Return the (x, y) coordinate for the center point of the cell that contains the specified text.  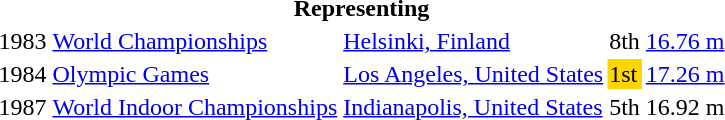
1st (625, 74)
8th (625, 41)
World Championships (195, 41)
Los Angeles, United States (474, 74)
Olympic Games (195, 74)
Helsinki, Finland (474, 41)
